Locate the cell with the specified text and output its (x, y) center coordinate. 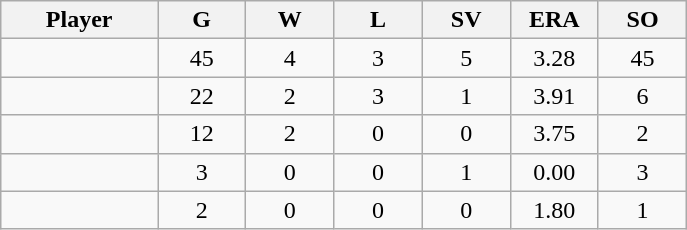
Player (80, 20)
SV (466, 20)
5 (466, 58)
6 (642, 96)
L (378, 20)
22 (202, 96)
G (202, 20)
SO (642, 20)
3.75 (554, 134)
3.28 (554, 58)
4 (290, 58)
3.91 (554, 96)
ERA (554, 20)
12 (202, 134)
W (290, 20)
1.80 (554, 210)
0.00 (554, 172)
